For the text-containing cell, return its midpoint in (X, Y) coordinate format. 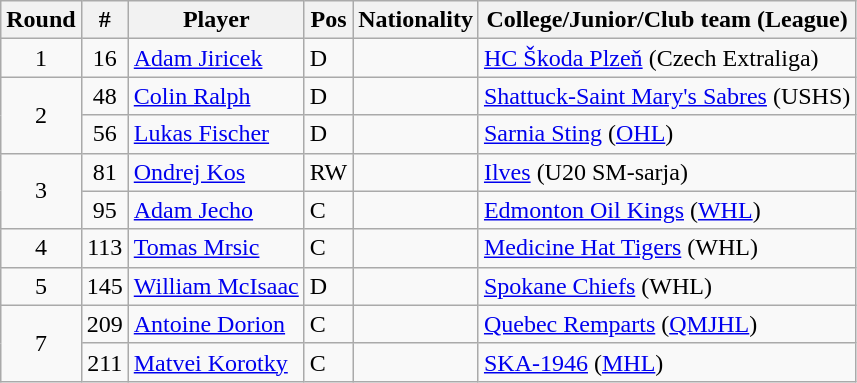
Edmonton Oil Kings (WHL) (666, 210)
Adam Jecho (216, 210)
56 (104, 134)
7 (41, 343)
RW (328, 172)
5 (41, 286)
Adam Jiricek (216, 58)
209 (104, 324)
Pos (328, 20)
Lukas Fischer (216, 134)
Round (41, 20)
Player (216, 20)
Matvei Korotky (216, 362)
Medicine Hat Tigers (WHL) (666, 248)
3 (41, 191)
2 (41, 115)
Spokane Chiefs (WHL) (666, 286)
Sarnia Sting (OHL) (666, 134)
Nationality (416, 20)
16 (104, 58)
Quebec Remparts (QMJHL) (666, 324)
Ilves (U20 SM-sarja) (666, 172)
Antoine Dorion (216, 324)
1 (41, 58)
95 (104, 210)
William McIsaac (216, 286)
4 (41, 248)
145 (104, 286)
113 (104, 248)
Shattuck-Saint Mary's Sabres (USHS) (666, 96)
211 (104, 362)
81 (104, 172)
Ondrej Kos (216, 172)
48 (104, 96)
College/Junior/Club team (League) (666, 20)
# (104, 20)
Tomas Mrsic (216, 248)
HC Škoda Plzeň (Czech Extraliga) (666, 58)
SKA-1946 (MHL) (666, 362)
Colin Ralph (216, 96)
